Pinpoint the cell where the given text exists, returning its (x, y) midpoint coordinate. 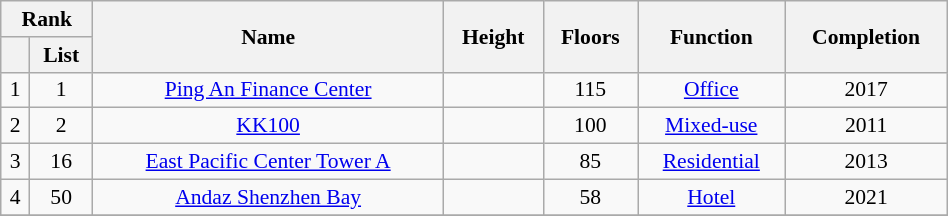
Hotel (712, 197)
East Pacific Center Tower A (268, 161)
List (60, 54)
4 (16, 197)
100 (590, 126)
Residential (712, 161)
Rank (47, 19)
Andaz Shenzhen Bay (268, 197)
2021 (866, 197)
50 (60, 197)
2011 (866, 126)
Office (712, 90)
115 (590, 90)
Floors (590, 36)
2017 (866, 90)
Name (268, 36)
Function (712, 36)
58 (590, 197)
85 (590, 161)
Mixed-use (712, 126)
3 (16, 161)
Height (493, 36)
2013 (866, 161)
Completion (866, 36)
Ping An Finance Center (268, 90)
16 (60, 161)
KK100 (268, 126)
